Locate the cell with the specified text and output its [X, Y] center coordinate. 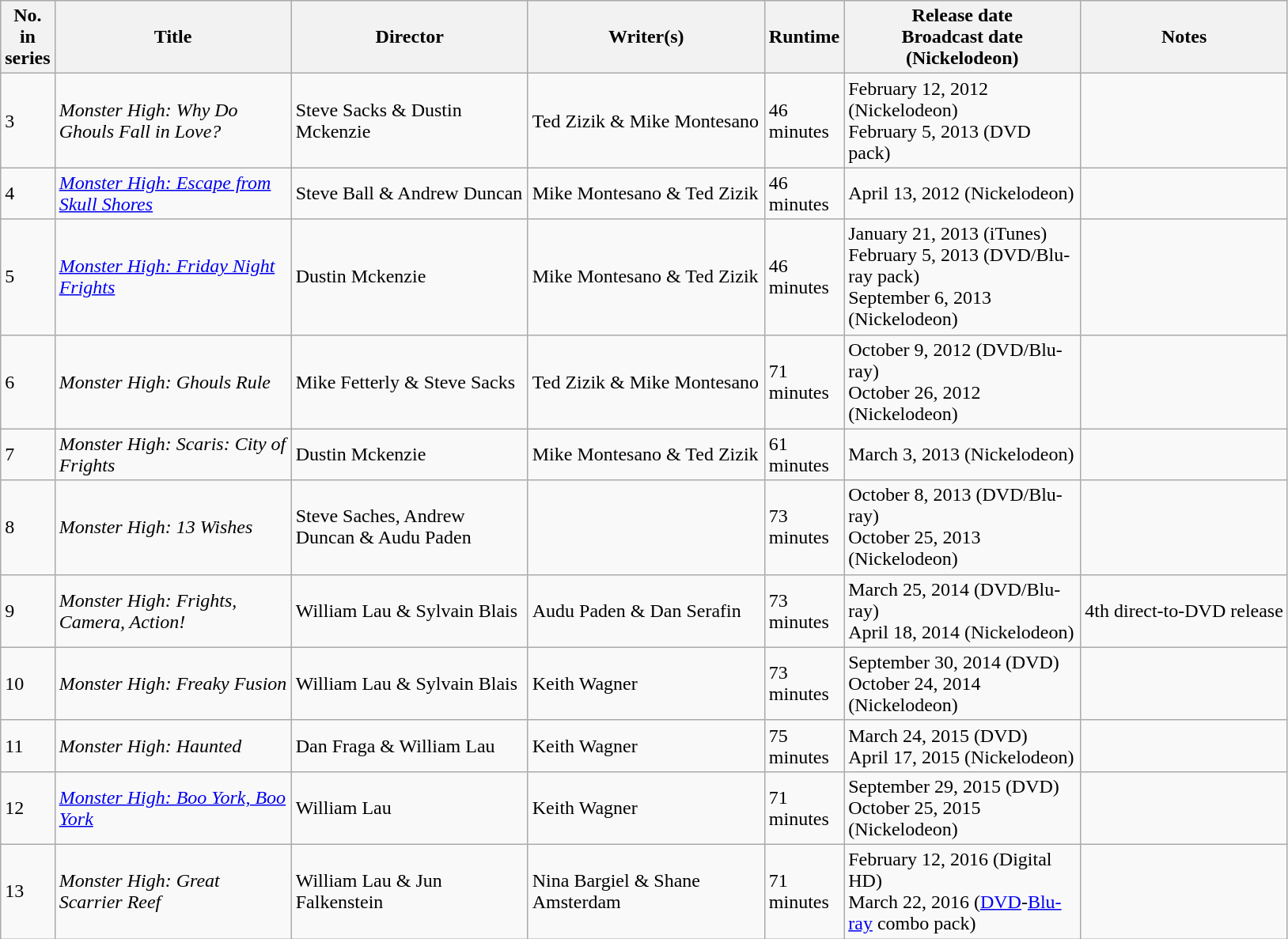
September 30, 2014 (DVD)October 24, 2014 (Nickelodeon) [962, 683]
Monster High: Friday Night Frights [172, 277]
October 9, 2012 (DVD/Blu-ray)October 26, 2012 (Nickelodeon) [962, 381]
75 minutes [804, 745]
6 [28, 381]
Release dateBroadcast date (Nickelodeon) [962, 37]
Audu Paden & Dan Serafin [646, 611]
Monster High: Great Scarrier Reef [172, 891]
Nina Bargiel & Shane Amsterdam [646, 891]
Notes [1184, 37]
Dan Fraga & William Lau [410, 745]
September 29, 2015 (DVD)October 25, 2015 (Nickelodeon) [962, 808]
February 12, 2012 (Nickelodeon)February 5, 2013 (DVD pack) [962, 120]
Writer(s) [646, 37]
61 minutes [804, 454]
April 13, 2012 (Nickelodeon) [962, 193]
March 3, 2013 (Nickelodeon) [962, 454]
Steve Saches, Andrew Duncan & Audu Paden [410, 527]
February 12, 2016 (Digital HD)March 22, 2016 (DVD-Blu-ray combo pack) [962, 891]
4th direct-to-DVD release [1184, 611]
Monster High: Haunted [172, 745]
Director [410, 37]
Monster High: Freaky Fusion [172, 683]
12 [28, 808]
7 [28, 454]
William Lau & Jun Falkenstein [410, 891]
No. in series [28, 37]
10 [28, 683]
Monster High: Escape from Skull Shores [172, 193]
Title [172, 37]
Mike Fetterly & Steve Sacks [410, 381]
March 25, 2014 (DVD/Blu-ray)April 18, 2014 (Nickelodeon) [962, 611]
Monster High: Scaris: City of Frights [172, 454]
Runtime [804, 37]
8 [28, 527]
9 [28, 611]
Monster High: 13 Wishes [172, 527]
3 [28, 120]
October 8, 2013 (DVD/Blu-ray)October 25, 2013 (Nickelodeon) [962, 527]
March 24, 2015 (DVD)April 17, 2015 (Nickelodeon) [962, 745]
5 [28, 277]
Steve Ball & Andrew Duncan [410, 193]
William Lau [410, 808]
January 21, 2013 (iTunes) February 5, 2013 (DVD/Blu-ray pack)September 6, 2013 (Nickelodeon) [962, 277]
Monster High: Frights, Camera, Action! [172, 611]
Monster High: Ghouls Rule [172, 381]
4 [28, 193]
11 [28, 745]
Monster High: Why Do Ghouls Fall in Love? [172, 120]
Monster High: Boo York, Boo York [172, 808]
Steve Sacks & Dustin Mckenzie [410, 120]
13 [28, 891]
